Locate the cell with the specified text and output its (x, y) center coordinate. 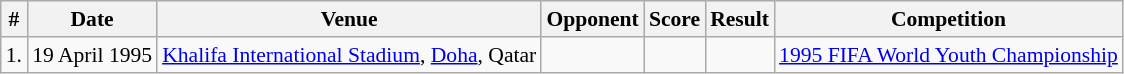
Date (92, 19)
Score (674, 19)
1. (14, 55)
Opponent (592, 19)
Competition (948, 19)
# (14, 19)
Venue (349, 19)
1995 FIFA World Youth Championship (948, 55)
Khalifa International Stadium, Doha, Qatar (349, 55)
19 April 1995 (92, 55)
Result (740, 19)
